Return (X, Y) of the center of cell containing provided text 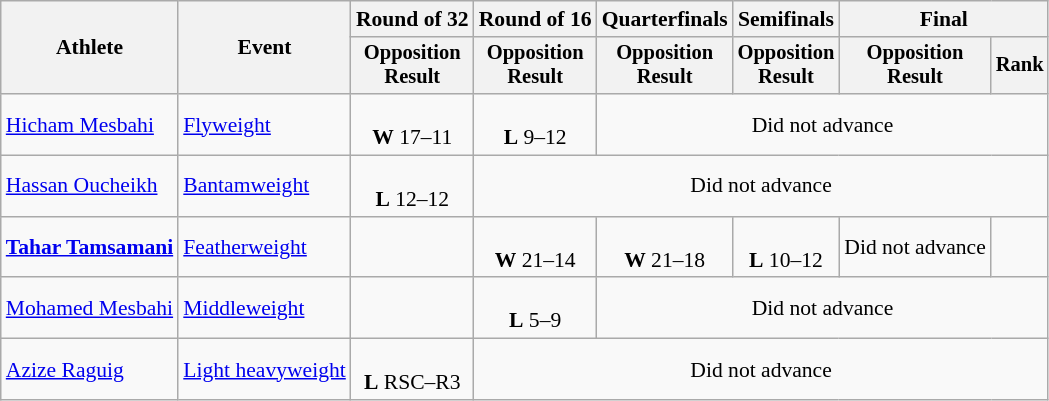
Rank (1020, 66)
Final (944, 19)
Hassan Oucheikh (90, 186)
Quarterfinals (665, 19)
Mohamed Mesbahi (90, 308)
Flyweight (264, 124)
W 17–11 (412, 124)
Tahar Tamsamani (90, 248)
Middleweight (264, 308)
Round of 16 (536, 19)
Light heavyweight (264, 370)
Event (264, 48)
Hicham Mesbahi (90, 124)
L 5–9 (536, 308)
Bantamweight (264, 186)
L 10–12 (786, 248)
L 12–12 (412, 186)
L 9–12 (536, 124)
Athlete (90, 48)
Semifinals (786, 19)
Azize Raguig (90, 370)
Round of 32 (412, 19)
L RSC–R3 (412, 370)
W 21–14 (536, 248)
Featherweight (264, 248)
W 21–18 (665, 248)
